Determine the (X, Y) coordinate at the center of the cell enclosing the given text.  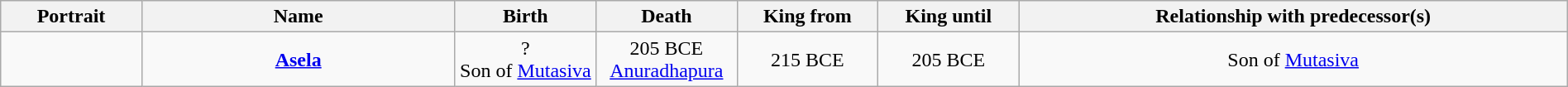
Relationship with predecessor(s) (1293, 17)
Portrait (71, 17)
Asela (298, 60)
Death (667, 17)
Name (298, 17)
215 BCE (807, 60)
Son of Mutasiva (1293, 60)
205 BCEAnuradhapura (667, 60)
King from (807, 17)
Birth (525, 17)
King until (949, 17)
?Son of Mutasiva (525, 60)
205 BCE (949, 60)
